Find where the given text appears and provide that cell's center as (X, Y) coordinate. 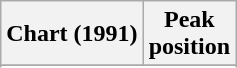
Peak position (189, 34)
Chart (1991) (72, 34)
